Identify which cell holds the provided text, then report its [x, y] central coordinate. 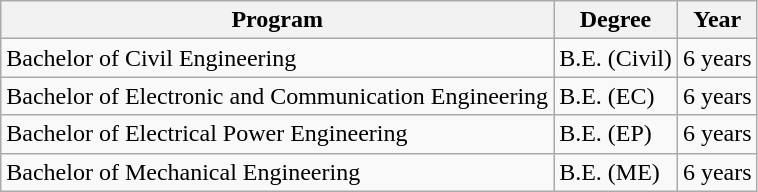
B.E. (EP) [616, 134]
Bachelor of Civil Engineering [278, 58]
Bachelor of Electrical Power Engineering [278, 134]
B.E. (ME) [616, 172]
Program [278, 20]
B.E. (Civil) [616, 58]
Bachelor of Electronic and Communication Engineering [278, 96]
Degree [616, 20]
Year [717, 20]
B.E. (EC) [616, 96]
Bachelor of Mechanical Engineering [278, 172]
